Identify which cell holds the provided text, then report its [X, Y] central coordinate. 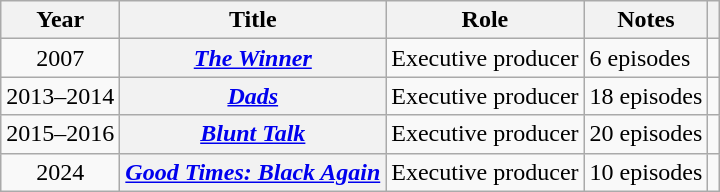
2015–2016 [60, 134]
Notes [646, 20]
Year [60, 20]
The Winner [253, 58]
6 episodes [646, 58]
Title [253, 20]
2013–2014 [60, 96]
Dads [253, 96]
Good Times: Black Again [253, 172]
Blunt Talk [253, 134]
18 episodes [646, 96]
2024 [60, 172]
Role [485, 20]
10 episodes [646, 172]
20 episodes [646, 134]
2007 [60, 58]
